Return (X, Y) of the center of cell containing provided text 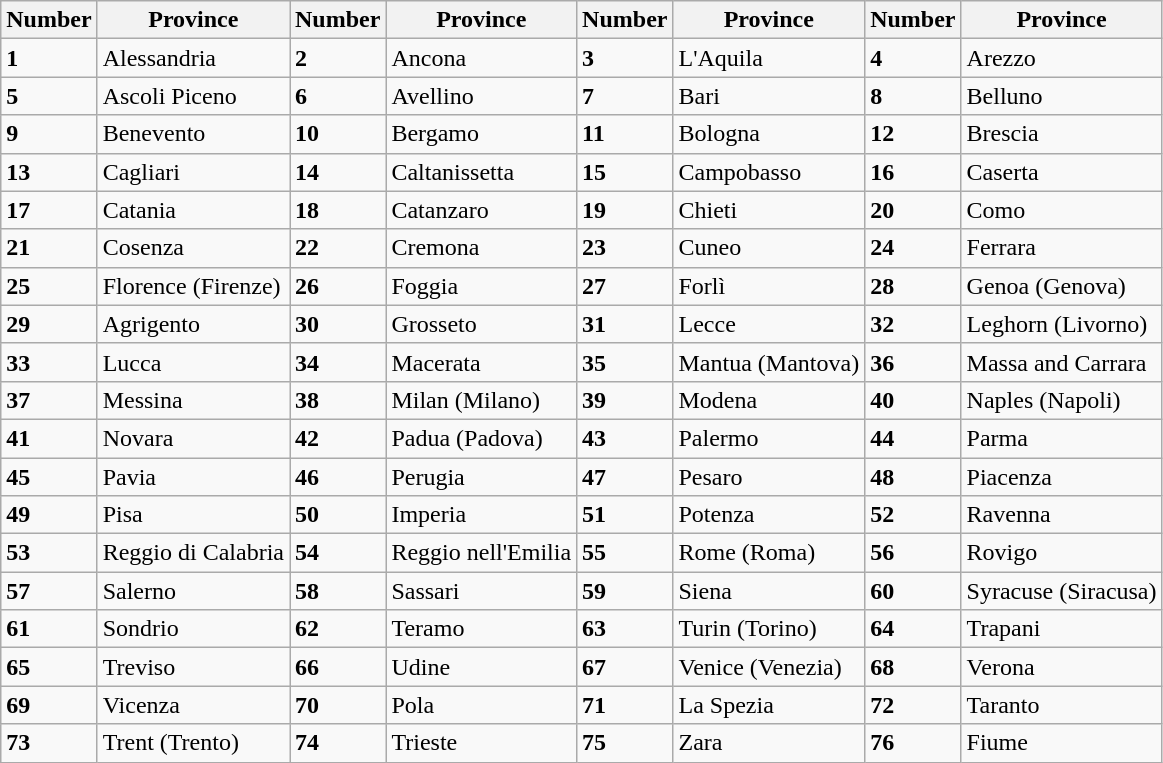
31 (625, 324)
Lecce (769, 324)
49 (49, 515)
Bari (769, 96)
41 (49, 438)
Siena (769, 591)
Ancona (482, 58)
Ascoli Piceno (193, 96)
34 (338, 362)
43 (625, 438)
75 (625, 743)
42 (338, 438)
15 (625, 172)
45 (49, 477)
54 (338, 553)
37 (49, 400)
Agrigento (193, 324)
Palermo (769, 438)
Chieti (769, 210)
Messina (193, 400)
Lucca (193, 362)
Avellino (482, 96)
Modena (769, 400)
La Spezia (769, 705)
52 (913, 515)
Mantua (Mantova) (769, 362)
20 (913, 210)
Parma (1062, 438)
Trapani (1062, 629)
Turin (Torino) (769, 629)
61 (49, 629)
27 (625, 286)
6 (338, 96)
14 (338, 172)
32 (913, 324)
28 (913, 286)
Vicenza (193, 705)
71 (625, 705)
59 (625, 591)
Macerata (482, 362)
70 (338, 705)
Caltanissetta (482, 172)
47 (625, 477)
Genoa (Genova) (1062, 286)
Perugia (482, 477)
Bergamo (482, 134)
73 (49, 743)
29 (49, 324)
Cuneo (769, 248)
64 (913, 629)
Pisa (193, 515)
66 (338, 667)
11 (625, 134)
Verona (1062, 667)
Treviso (193, 667)
2 (338, 58)
Catanzaro (482, 210)
Como (1062, 210)
33 (49, 362)
24 (913, 248)
Catania (193, 210)
Pesaro (769, 477)
26 (338, 286)
22 (338, 248)
Benevento (193, 134)
Forlì (769, 286)
Venice (Venezia) (769, 667)
53 (49, 553)
Pavia (193, 477)
58 (338, 591)
Piacenza (1062, 477)
30 (338, 324)
Ferrara (1062, 248)
7 (625, 96)
Massa and Carrara (1062, 362)
Bologna (769, 134)
55 (625, 553)
25 (49, 286)
Belluno (1062, 96)
Caserta (1062, 172)
Taranto (1062, 705)
Cremona (482, 248)
4 (913, 58)
5 (49, 96)
Campobasso (769, 172)
Fiume (1062, 743)
67 (625, 667)
63 (625, 629)
Rome (Roma) (769, 553)
62 (338, 629)
L'Aquila (769, 58)
35 (625, 362)
Salerno (193, 591)
48 (913, 477)
Leghorn (Livorno) (1062, 324)
8 (913, 96)
Sassari (482, 591)
10 (338, 134)
38 (338, 400)
Potenza (769, 515)
Udine (482, 667)
1 (49, 58)
Reggio di Calabria (193, 553)
Ravenna (1062, 515)
Zara (769, 743)
17 (49, 210)
Naples (Napoli) (1062, 400)
65 (49, 667)
57 (49, 591)
19 (625, 210)
9 (49, 134)
68 (913, 667)
56 (913, 553)
46 (338, 477)
36 (913, 362)
Milan (Milano) (482, 400)
3 (625, 58)
Cosenza (193, 248)
40 (913, 400)
16 (913, 172)
Cagliari (193, 172)
Syracuse (Siracusa) (1062, 591)
Grosseto (482, 324)
Sondrio (193, 629)
Imperia (482, 515)
60 (913, 591)
13 (49, 172)
Alessandria (193, 58)
50 (338, 515)
12 (913, 134)
21 (49, 248)
23 (625, 248)
Trent (Trento) (193, 743)
Padua (Padova) (482, 438)
39 (625, 400)
Pola (482, 705)
Rovigo (1062, 553)
Brescia (1062, 134)
51 (625, 515)
18 (338, 210)
Foggia (482, 286)
Arezzo (1062, 58)
76 (913, 743)
Florence (Firenze) (193, 286)
Novara (193, 438)
74 (338, 743)
72 (913, 705)
Reggio nell'Emilia (482, 553)
Teramo (482, 629)
44 (913, 438)
69 (49, 705)
Trieste (482, 743)
